Provide the (x, y) coordinate of the cell's center where the given text is located.  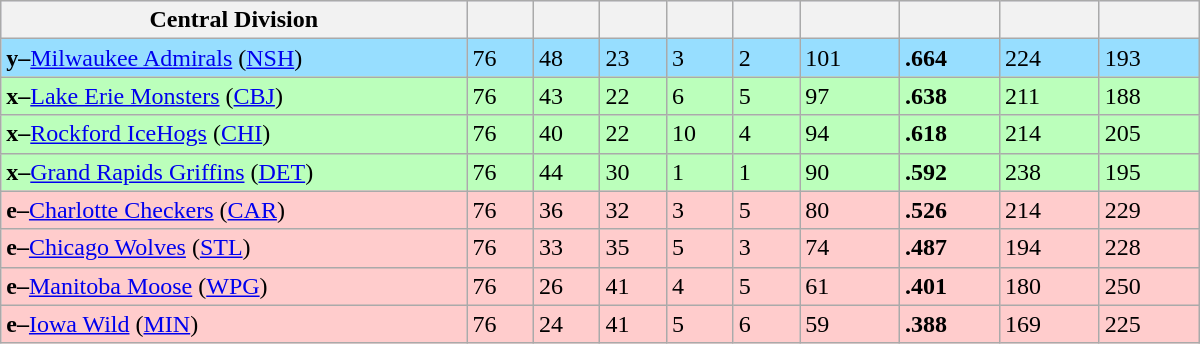
24 (566, 324)
40 (566, 134)
250 (1149, 286)
10 (700, 134)
2 (766, 58)
.664 (950, 58)
.388 (950, 324)
y–Milwaukee Admirals (NSH) (234, 58)
211 (1049, 96)
169 (1049, 324)
229 (1149, 210)
238 (1049, 172)
e–Chicago Wolves (STL) (234, 248)
205 (1149, 134)
225 (1149, 324)
33 (566, 248)
35 (634, 248)
.592 (950, 172)
97 (850, 96)
80 (850, 210)
194 (1049, 248)
26 (566, 286)
e–Manitoba Moose (WPG) (234, 286)
30 (634, 172)
x–Rockford IceHogs (CHI) (234, 134)
.618 (950, 134)
228 (1149, 248)
23 (634, 58)
44 (566, 172)
94 (850, 134)
90 (850, 172)
e–Iowa Wild (MIN) (234, 324)
.638 (950, 96)
180 (1049, 286)
x–Lake Erie Monsters (CBJ) (234, 96)
x–Grand Rapids Griffins (DET) (234, 172)
43 (566, 96)
61 (850, 286)
193 (1149, 58)
101 (850, 58)
59 (850, 324)
.487 (950, 248)
Central Division (234, 20)
195 (1149, 172)
36 (566, 210)
e–Charlotte Checkers (CAR) (234, 210)
224 (1049, 58)
74 (850, 248)
188 (1149, 96)
.526 (950, 210)
48 (566, 58)
32 (634, 210)
.401 (950, 286)
